Return the [x, y] coordinate for the center point of the cell that contains the specified text.  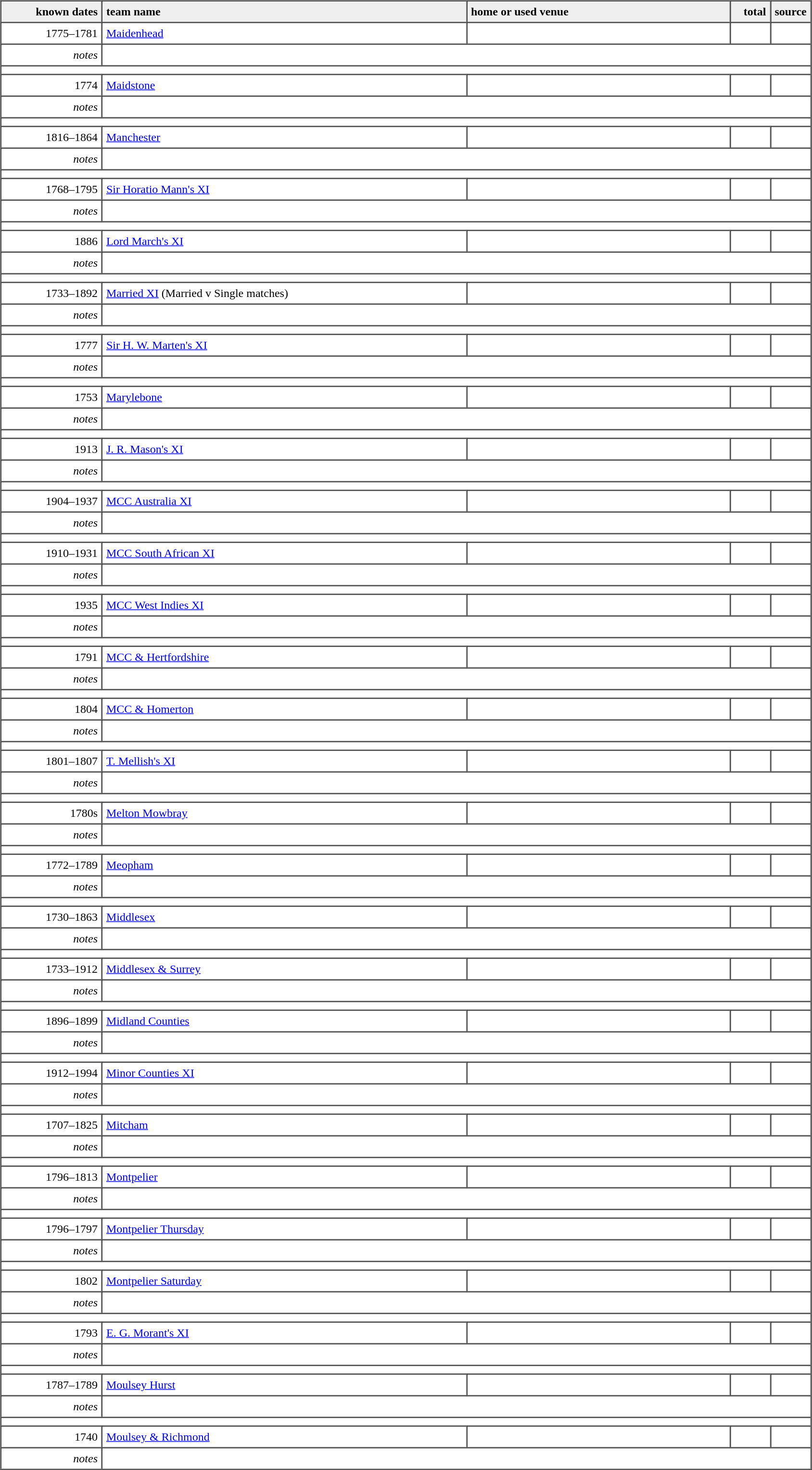
1896–1899 [52, 1020]
1801–1807 [52, 761]
1886 [52, 241]
1733–1892 [52, 293]
1740 [52, 1436]
1772–1789 [52, 864]
home or used venue [598, 12]
Married XI (Married v Single matches) [284, 293]
MCC Australia XI [284, 501]
1913 [52, 449]
1774 [52, 85]
Meopham [284, 864]
Montpelier Thursday [284, 1228]
J. R. Mason's XI [284, 449]
T. Mellish's XI [284, 761]
Maidenhead [284, 33]
Montpelier Saturday [284, 1280]
1910–1931 [52, 553]
MCC West Indies XI [284, 605]
Melton Mowbray [284, 812]
1775–1781 [52, 33]
1768–1795 [52, 189]
Midland Counties [284, 1020]
1730–1863 [52, 916]
Marylebone [284, 397]
1793 [52, 1332]
1804 [52, 709]
Minor Counties XI [284, 1072]
Moulsey Hurst [284, 1384]
Middlesex & Surrey [284, 968]
Sir H. W. Marten's XI [284, 345]
Mitcham [284, 1124]
1796–1797 [52, 1228]
total [750, 12]
Moulsey & Richmond [284, 1436]
1912–1994 [52, 1072]
1787–1789 [52, 1384]
1780s [52, 812]
E. G. Morant's XI [284, 1332]
MCC & Homerton [284, 709]
Manchester [284, 137]
MCC South African XI [284, 553]
1733–1912 [52, 968]
1816–1864 [52, 137]
team name [284, 12]
Montpelier [284, 1176]
Lord March's XI [284, 241]
known dates [52, 12]
1935 [52, 605]
1707–1825 [52, 1124]
MCC & Hertfordshire [284, 657]
Maidstone [284, 85]
1802 [52, 1280]
1796–1813 [52, 1176]
1904–1937 [52, 501]
source [790, 12]
1777 [52, 345]
Middlesex [284, 916]
Sir Horatio Mann's XI [284, 189]
1753 [52, 397]
1791 [52, 657]
